Capture the cell that displays the provided text and extract its (X, Y) central coordinate. 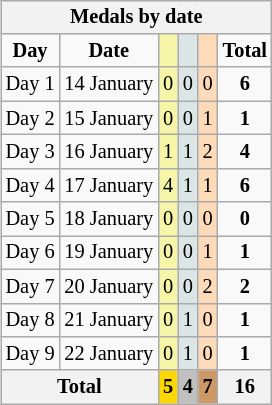
17 January (108, 185)
7 (208, 387)
18 January (108, 219)
Day 8 (30, 320)
14 January (108, 84)
5 (168, 387)
Day 2 (30, 118)
Day 4 (30, 185)
15 January (108, 118)
Day 9 (30, 354)
22 January (108, 354)
Day 1 (30, 84)
16 January (108, 152)
Day 7 (30, 286)
Day 5 (30, 219)
Date (108, 51)
19 January (108, 253)
21 January (108, 320)
Day 6 (30, 253)
Medals by date (136, 17)
Day 3 (30, 152)
16 (245, 387)
20 January (108, 286)
Day (30, 51)
